Pinpoint the cell where the given text exists, returning its (X, Y) midpoint coordinate. 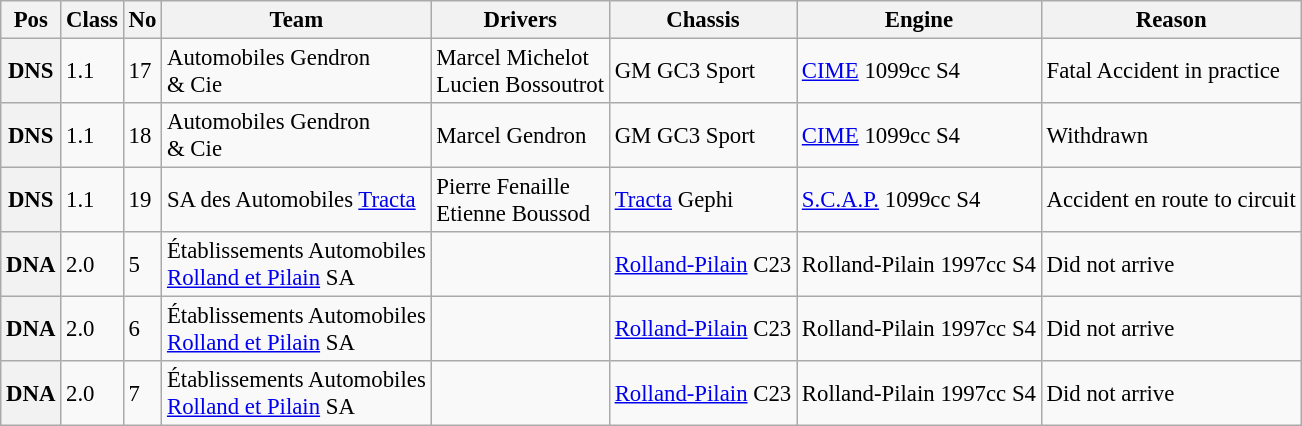
6 (142, 330)
Pos (31, 20)
S.C.A.P. 1099cc S4 (920, 200)
Marcel Michelot Lucien Bossoutrot (520, 72)
17 (142, 72)
Engine (920, 20)
Class (92, 20)
Tracta Gephi (702, 200)
18 (142, 136)
Withdrawn (1171, 136)
Accident en route to circuit (1171, 200)
Fatal Accident in practice (1171, 72)
5 (142, 264)
Drivers (520, 20)
Pierre Fenaille Etienne Boussod (520, 200)
Chassis (702, 20)
Marcel Gendron (520, 136)
Team (296, 20)
19 (142, 200)
Reason (1171, 20)
SA des Automobiles Tracta (296, 200)
No (142, 20)
